Pinpoint the cell where the given text exists, returning its [x, y] midpoint coordinate. 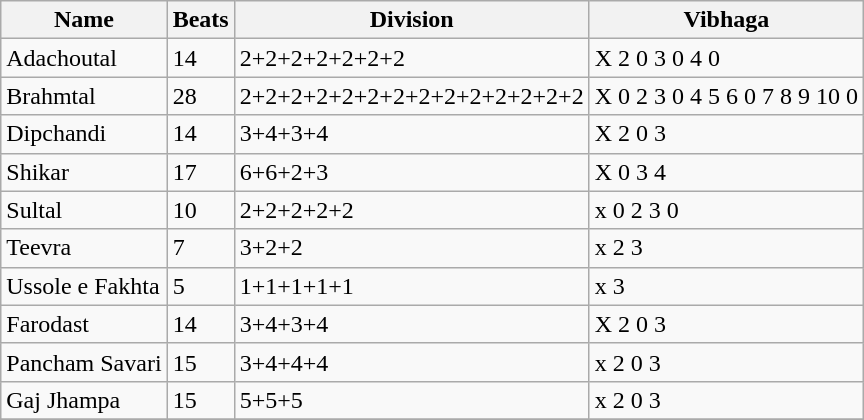
Adachoutal [84, 58]
X 2 0 3 0 4 0 [726, 58]
Vibhaga [726, 20]
Ussole e Fakhta [84, 286]
3+2+2 [412, 248]
3+4+4+4 [412, 362]
Brahmtal [84, 96]
X 0 2 3 0 4 5 6 0 7 8 9 10 0 [726, 96]
2+2+2+2+2 [412, 210]
7 [200, 248]
Farodast [84, 324]
Dipchandi [84, 134]
Teevra [84, 248]
x 3 [726, 286]
28 [200, 96]
2+2+2+2+2+2+2+2+2+2+2+2+2+2 [412, 96]
Beats [200, 20]
10 [200, 210]
1+1+1+1+1 [412, 286]
Gaj Jhampa [84, 400]
5+5+5 [412, 400]
Shikar [84, 172]
Sultal [84, 210]
6+6+2+3 [412, 172]
X 0 3 4 [726, 172]
x 0 2 3 0 [726, 210]
Division [412, 20]
2+2+2+2+2+2+2 [412, 58]
x 2 3 [726, 248]
17 [200, 172]
Pancham Savari [84, 362]
Name [84, 20]
5 [200, 286]
